Pinpoint the cell where the given text exists, returning its (x, y) midpoint coordinate. 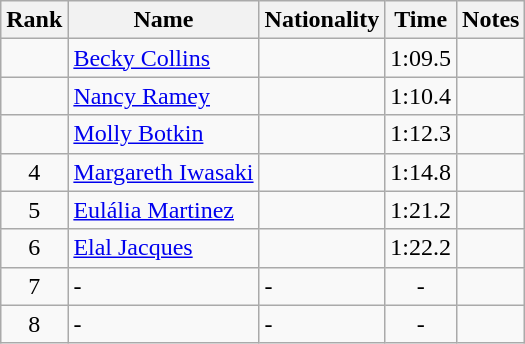
1:12.3 (421, 134)
Molly Botkin (164, 134)
1:10.4 (421, 96)
4 (34, 172)
Nationality (322, 20)
8 (34, 324)
7 (34, 286)
Eulália Martinez (164, 210)
Becky Collins (164, 58)
Margareth Iwasaki (164, 172)
Notes (491, 20)
1:21.2 (421, 210)
6 (34, 248)
Name (164, 20)
Elal Jacques (164, 248)
1:14.8 (421, 172)
1:22.2 (421, 248)
1:09.5 (421, 58)
Time (421, 20)
Rank (34, 20)
Nancy Ramey (164, 96)
5 (34, 210)
